Determine the (x, y) coordinate at the center of the cell enclosing the given text.  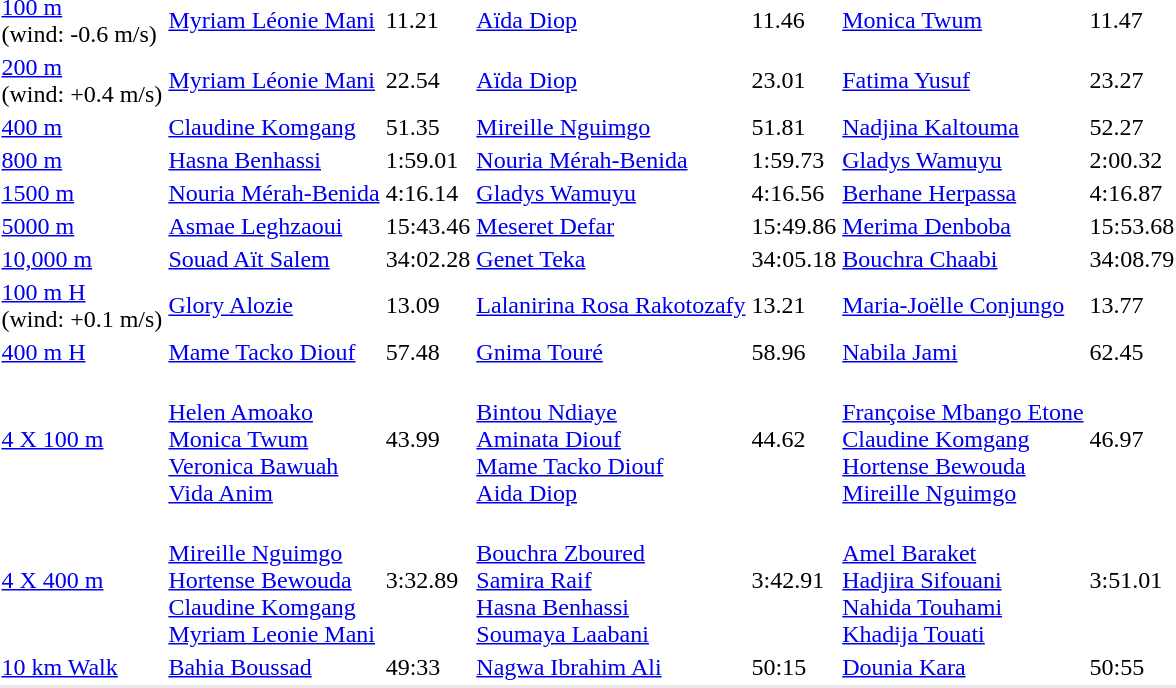
1:59.01 (428, 160)
Merima Denboba (963, 226)
4 X 100 m (82, 439)
3:32.89 (428, 580)
10,000 m (82, 259)
Hasna Benhassi (274, 160)
46.97 (1132, 439)
Berhane Herpassa (963, 193)
Mireille Nguimgo (611, 127)
Lalanirina Rosa Rakotozafy (611, 306)
100 m H(wind: +0.1 m/s) (82, 306)
Asmae Leghzaoui (274, 226)
Mireille NguimgoHortense BewoudaClaudine KomgangMyriam Leonie Mani (274, 580)
Nadjina Kaltouma (963, 127)
58.96 (794, 352)
400 m H (82, 352)
Gnima Touré (611, 352)
Mame Tacko Diouf (274, 352)
Claudine Komgang (274, 127)
Aïda Diop (611, 80)
Bouchra ZbouredSamira RaifHasna BenhassiSoumaya Laabani (611, 580)
13.21 (794, 306)
Glory Alozie (274, 306)
Myriam Léonie Mani (274, 80)
4:16.56 (794, 193)
5000 m (82, 226)
57.48 (428, 352)
1:59.73 (794, 160)
4:16.87 (1132, 193)
Helen AmoakoMonica TwumVeronica BawuahVida Anim (274, 439)
Meseret Defar (611, 226)
51.35 (428, 127)
4:16.14 (428, 193)
13.77 (1132, 306)
Maria-Joëlle Conjungo (963, 306)
34:05.18 (794, 259)
43.99 (428, 439)
15:43.46 (428, 226)
Nagwa Ibrahim Ali (611, 667)
22.54 (428, 80)
Genet Teka (611, 259)
23.27 (1132, 80)
34:02.28 (428, 259)
Nabila Jami (963, 352)
13.09 (428, 306)
23.01 (794, 80)
Dounia Kara (963, 667)
44.62 (794, 439)
50:15 (794, 667)
Bouchra Chaabi (963, 259)
2:00.32 (1132, 160)
51.81 (794, 127)
34:08.79 (1132, 259)
800 m (82, 160)
1500 m (82, 193)
400 m (82, 127)
62.45 (1132, 352)
50:55 (1132, 667)
Souad Aït Salem (274, 259)
3:51.01 (1132, 580)
3:42.91 (794, 580)
10 km Walk (82, 667)
Fatima Yusuf (963, 80)
52.27 (1132, 127)
4 X 400 m (82, 580)
Bintou NdiayeAminata DioufMame Tacko DioufAida Diop (611, 439)
15:53.68 (1132, 226)
15:49.86 (794, 226)
Amel BaraketHadjira SifouaniNahida TouhamiKhadija Touati (963, 580)
49:33 (428, 667)
200 m(wind: +0.4 m/s) (82, 80)
Bahia Boussad (274, 667)
Françoise Mbango EtoneClaudine KomgangHortense BewoudaMireille Nguimgo (963, 439)
